Search for the cell housing the specified text and yield its [X, Y] center coordinate. 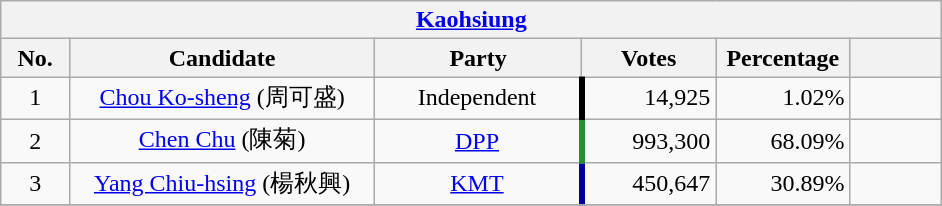
Percentage [783, 58]
DPP [478, 140]
Independent [478, 98]
Party [478, 58]
Candidate [222, 58]
Chou Ko-sheng (周可盛) [222, 98]
1.02% [783, 98]
993,300 [649, 140]
1 [36, 98]
2 [36, 140]
KMT [478, 184]
68.09% [783, 140]
30.89% [783, 184]
Yang Chiu-hsing (楊秋興) [222, 184]
14,925 [649, 98]
Votes [649, 58]
No. [36, 58]
3 [36, 184]
Kaohsiung [472, 20]
Chen Chu (陳菊) [222, 140]
450,647 [649, 184]
